Detect which cell encompasses the target text, then output its (x, y) center coordinate. 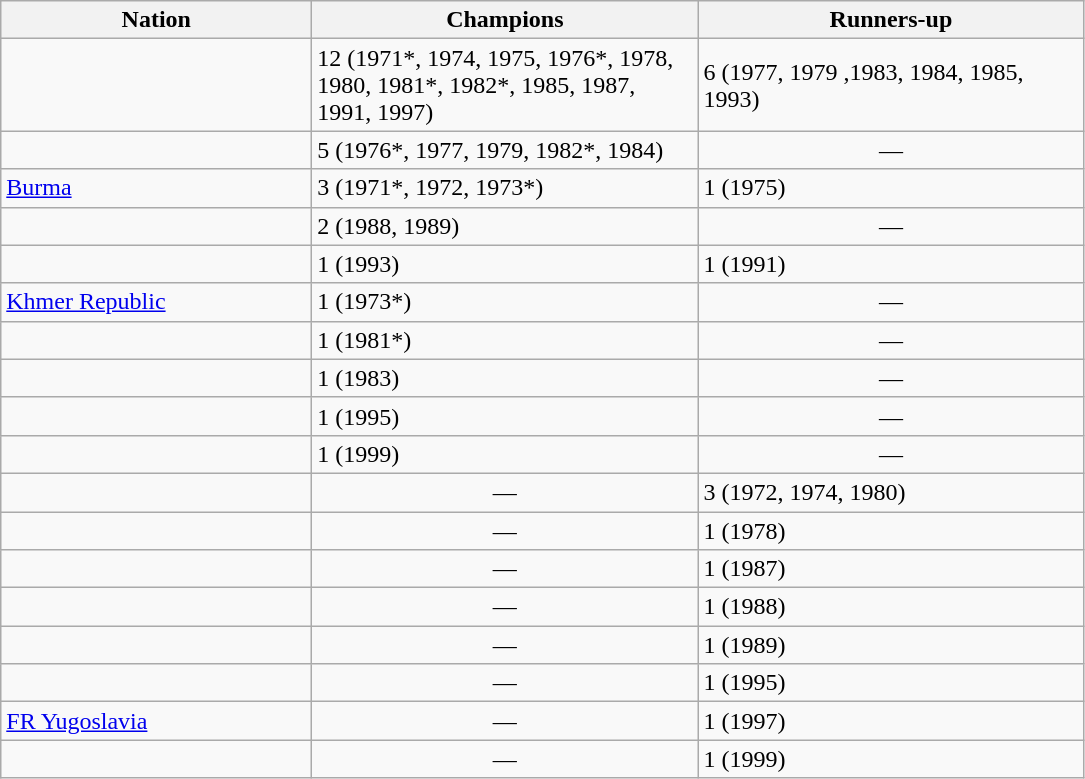
Nation (156, 20)
Champions (505, 20)
1 (1973*) (505, 302)
3 (1971*, 1972, 1973*) (505, 188)
1 (1988) (891, 607)
1 (1981*) (505, 340)
1 (1993) (505, 264)
2 (1988, 1989) (505, 226)
3 (1972, 1974, 1980) (891, 492)
1 (1997) (891, 721)
1 (1987) (891, 569)
1 (1991) (891, 264)
12 (1971*, 1974, 1975, 1976*, 1978, 1980, 1981*, 1982*, 1985, 1987, 1991, 1997) (505, 85)
1 (1975) (891, 188)
1 (1978) (891, 531)
Burma (156, 188)
5 (1976*, 1977, 1979, 1982*, 1984) (505, 150)
6 (1977, 1979 ,1983, 1984, 1985, 1993) (891, 85)
1 (1989) (891, 645)
1 (1983) (505, 378)
Khmer Republic (156, 302)
FR Yugoslavia (156, 721)
Runners-up (891, 20)
